Return [x, y] of the center of cell containing provided text 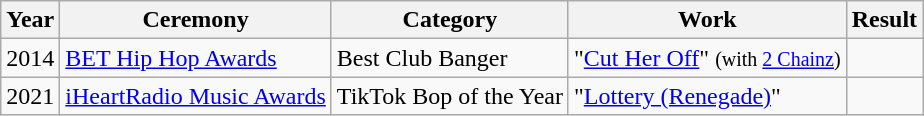
"Lottery (Renegade)" [707, 96]
iHeartRadio Music Awards [196, 96]
"Cut Her Off" (with 2 Chainz) [707, 58]
2021 [30, 96]
Ceremony [196, 20]
BET Hip Hop Awards [196, 58]
2014 [30, 58]
Year [30, 20]
Work [707, 20]
Best Club Banger [450, 58]
Category [450, 20]
Result [884, 20]
TikTok Bop of the Year [450, 96]
